Find where the given text appears and provide that cell's center as [x, y] coordinate. 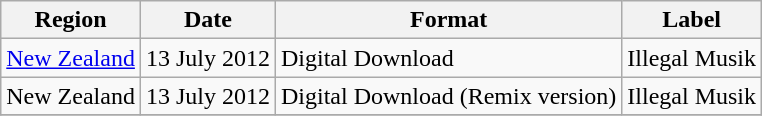
Label [692, 20]
Format [448, 20]
Digital Download (Remix version) [448, 96]
Date [208, 20]
Digital Download [448, 58]
Region [71, 20]
